Extract the (X, Y) coordinate from the center of the cell holding the provided text.  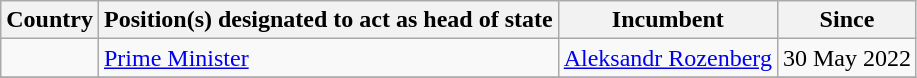
Country (50, 20)
Prime Minister (328, 58)
Since (846, 20)
Position(s) designated to act as head of state (328, 20)
Aleksandr Rozenberg (668, 58)
30 May 2022 (846, 58)
Incumbent (668, 20)
